Output the [x, y] coordinate of the center of the cell containing the given text.  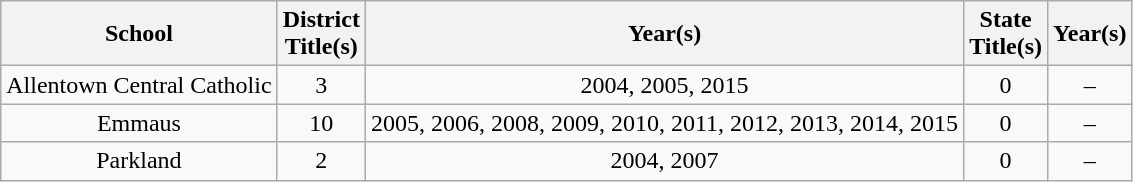
School [139, 34]
10 [321, 123]
Allentown Central Catholic [139, 85]
StateTitle(s) [1006, 34]
Parkland [139, 161]
2004, 2007 [664, 161]
DistrictTitle(s) [321, 34]
Emmaus [139, 123]
3 [321, 85]
2005, 2006, 2008, 2009, 2010, 2011, 2012, 2013, 2014, 2015 [664, 123]
2004, 2005, 2015 [664, 85]
2 [321, 161]
